Return the [x, y] coordinate for the center point of the cell that contains the specified text.  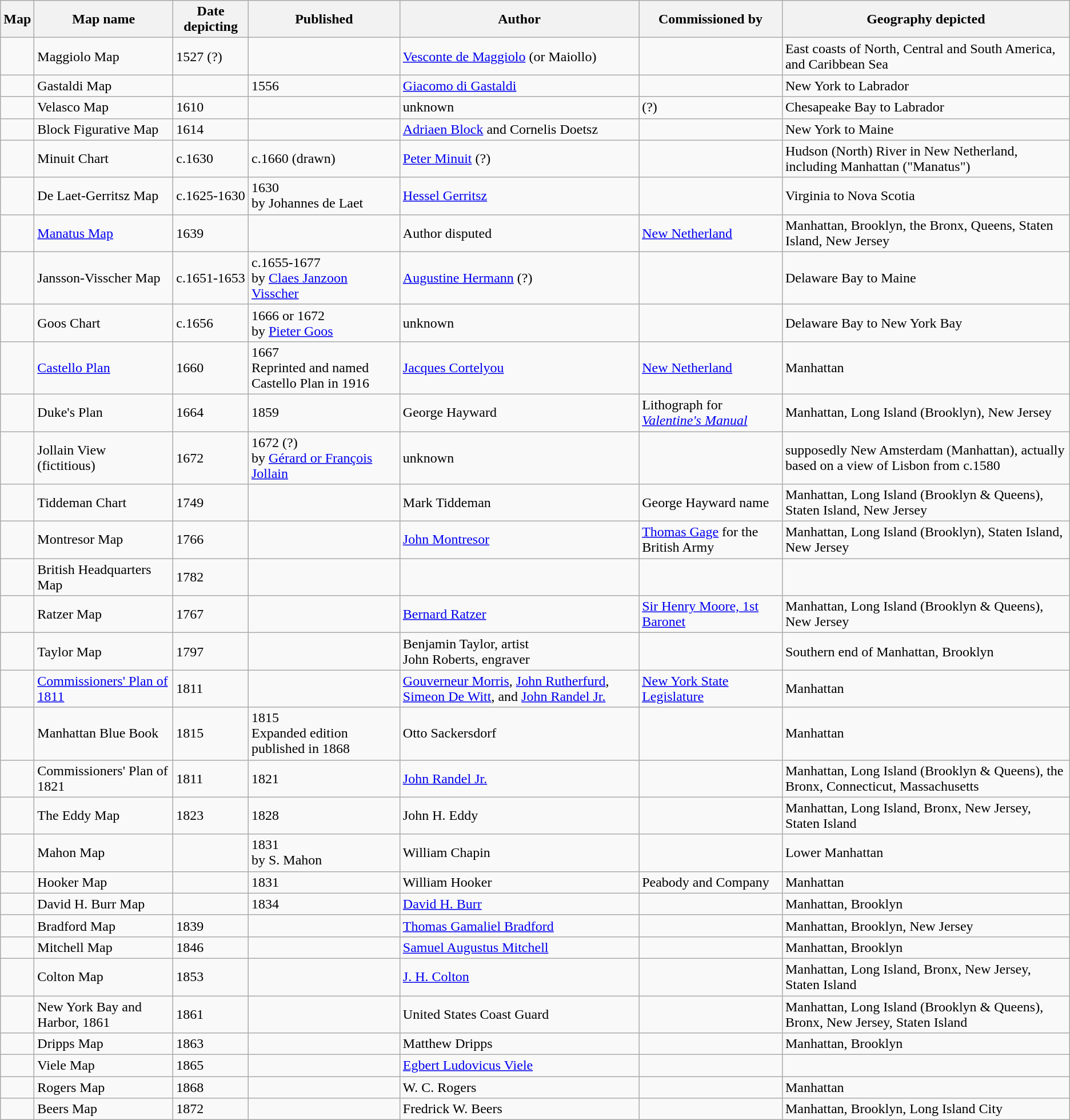
Delaware Bay to New York Bay [926, 322]
1821 [324, 779]
1527 (?) [211, 56]
Beers Map [104, 1109]
De Laet-Gerritsz Map [104, 196]
W. C. Rogers [519, 1087]
Peabody and Company [711, 882]
Manhattan, Brooklyn, the Bronx, Queens, Staten Island, New Jersey [926, 233]
Mitchell Map [104, 947]
J. H. Colton [519, 976]
Ratzer Map [104, 614]
Jansson-Visscher Map [104, 278]
Goos Chart [104, 322]
1831 [324, 882]
United States Coast Guard [519, 1014]
Jacques Cortelyou [519, 368]
Gastaldi Map [104, 86]
1666 or 1672by Pieter Goos [324, 322]
Hessel Gerritsz [519, 196]
Castello Plan [104, 368]
1610 [211, 107]
John Randel Jr. [519, 779]
Manhattan, Long Island (Brooklyn), New Jersey [926, 413]
1865 [211, 1066]
1863 [211, 1044]
Commissioners' Plan of 1821 [104, 779]
Author disputed [519, 233]
Viele Map [104, 1066]
David H. Burr Map [104, 904]
1868 [211, 1087]
1797 [211, 652]
David H. Burr [519, 904]
Manhattan, Long Island (Brooklyn & Queens), Bronx, New Jersey, Staten Island [926, 1014]
New York to Maine [926, 129]
Dripps Map [104, 1044]
Manhattan, Brooklyn, Long Island City [926, 1109]
Montresor Map [104, 540]
Giacomo di Gastaldi [519, 86]
George Hayward name [711, 503]
1846 [211, 947]
Manhattan, Long Island (Brooklyn), Staten Island, New Jersey [926, 540]
Minuit Chart [104, 159]
Otto Sackersdorf [519, 734]
Published [324, 19]
Lower Manhattan [926, 853]
Author [519, 19]
Manhattan Blue Book [104, 734]
Southern end of Manhattan, Brooklyn [926, 652]
Thomas Gamaliel Bradford [519, 926]
1839 [211, 926]
Manhattan, Long Island (Brooklyn & Queens), Staten Island, New Jersey [926, 503]
Benjamin Taylor, artistJohn Roberts, engraver [519, 652]
John Montresor [519, 540]
Jollain View(fictitious) [104, 457]
Thomas Gage for the British Army [711, 540]
Matthew Dripps [519, 1044]
1767 [211, 614]
Manatus Map [104, 233]
Egbert Ludovicus Viele [519, 1066]
Block Figurative Map [104, 129]
Mahon Map [104, 853]
Taylor Map [104, 652]
c.1660 (drawn) [324, 159]
1853 [211, 976]
Manhattan, Brooklyn, New Jersey [926, 926]
1556 [324, 86]
1859 [324, 413]
John H. Eddy [519, 815]
Rogers Map [104, 1087]
Augustine Hermann (?) [519, 278]
c.1656 [211, 322]
1872 [211, 1109]
Peter Minuit (?) [519, 159]
1815Expanded edition published in 1868 [324, 734]
Vesconte de Maggiolo (or Maiollo) [519, 56]
Sir Henry Moore, 1st Baronet [711, 614]
Hudson (North) River in New Netherland, including Manhattan ("Manatus") [926, 159]
Bradford Map [104, 926]
c.1630 [211, 159]
1672 (?)by Gérard or François Jollain [324, 457]
Adriaen Block and Cornelis Doetsz [519, 129]
Gouverneur Morris, John Rutherfurd, Simeon De Witt, and John Randel Jr. [519, 688]
George Hayward [519, 413]
Colton Map [104, 976]
1639 [211, 233]
1766 [211, 540]
Date depicting [211, 19]
Velasco Map [104, 107]
Samuel Augustus Mitchell [519, 947]
1831by S. Mahon [324, 853]
New York State Legislature [711, 688]
1630by Johannes de Laet [324, 196]
1664 [211, 413]
c.1625-1630 [211, 196]
New York to Labrador [926, 86]
1828 [324, 815]
William Chapin [519, 853]
supposedly New Amsterdam (Manhattan), actually based on a view of Lisbon from c.1580 [926, 457]
1834 [324, 904]
New York Bay and Harbor, 1861 [104, 1014]
Manhattan, Long Island (Brooklyn & Queens), New Jersey [926, 614]
c.1655-1677by Claes Janzoon Visscher [324, 278]
Commissioned by [711, 19]
1614 [211, 129]
Hooker Map [104, 882]
British Headquarters Map [104, 577]
1660 [211, 368]
Fredrick W. Beers [519, 1109]
Duke's Plan [104, 413]
Delaware Bay to Maine [926, 278]
1861 [211, 1014]
Virginia to Nova Scotia [926, 196]
Manhattan, Long Island (Brooklyn & Queens), the Bronx, Connecticut, Massachusetts [926, 779]
1782 [211, 577]
Map name [104, 19]
Map [17, 19]
Tiddeman Chart [104, 503]
Geography depicted [926, 19]
Lithograph for Valentine's Manual [711, 413]
Commissioners' Plan of 1811 [104, 688]
1667Reprinted and named Castello Plan in 1916 [324, 368]
East coasts of North, Central and South America, and Caribbean Sea [926, 56]
(?) [711, 107]
Maggiolo Map [104, 56]
The Eddy Map [104, 815]
c.1651-1653 [211, 278]
1815 [211, 734]
Bernard Ratzer [519, 614]
William Hooker [519, 882]
1672 [211, 457]
Chesapeake Bay to Labrador [926, 107]
Mark Tiddeman [519, 503]
1749 [211, 503]
1823 [211, 815]
